Detect which cell encompasses the target text, then output its (x, y) center coordinate. 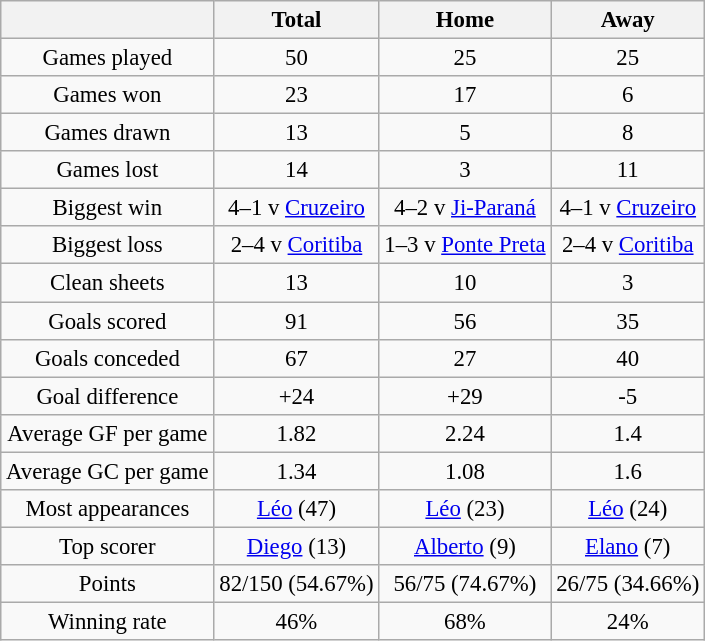
Games played (108, 58)
Home (465, 20)
Average GF per game (108, 433)
1.4 (628, 433)
Games lost (108, 170)
Average GC per game (108, 471)
Away (628, 20)
5 (465, 133)
56 (465, 321)
23 (296, 95)
Goal difference (108, 396)
1.6 (628, 471)
4–2 v Ji-Paraná (465, 208)
Goals scored (108, 321)
Points (108, 584)
17 (465, 95)
8 (628, 133)
10 (465, 283)
68% (465, 621)
Léo (24) (628, 509)
1.82 (296, 433)
27 (465, 358)
Winning rate (108, 621)
Léo (23) (465, 509)
6 (628, 95)
14 (296, 170)
Léo (47) (296, 509)
Biggest win (108, 208)
56/75 (74.67%) (465, 584)
Most appearances (108, 509)
46% (296, 621)
50 (296, 58)
Games drawn (108, 133)
24% (628, 621)
Goals conceded (108, 358)
11 (628, 170)
1.08 (465, 471)
+24 (296, 396)
-5 (628, 396)
1–3 v Ponte Preta (465, 245)
35 (628, 321)
Top scorer (108, 546)
Games won (108, 95)
+29 (465, 396)
Biggest loss (108, 245)
Alberto (9) (465, 546)
67 (296, 358)
Elano (7) (628, 546)
1.34 (296, 471)
40 (628, 358)
82/150 (54.67%) (296, 584)
26/75 (34.66%) (628, 584)
Clean sheets (108, 283)
Total (296, 20)
2.24 (465, 433)
91 (296, 321)
Diego (13) (296, 546)
